Locate the cell with the specified text and output its [x, y] center coordinate. 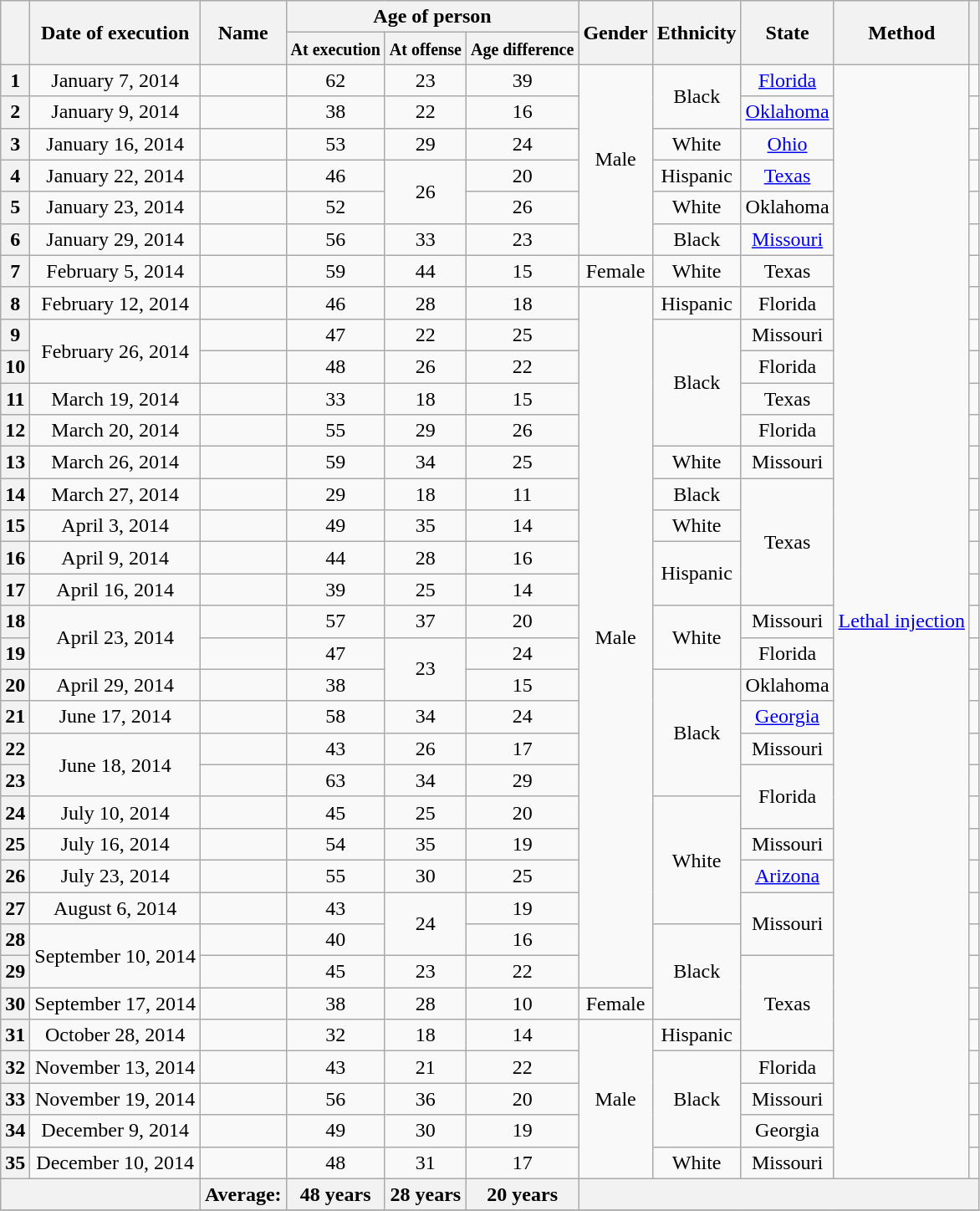
November 13, 2014 [115, 1067]
40 [335, 940]
36 [425, 1099]
July 10, 2014 [115, 812]
1 [15, 80]
9 [15, 335]
Ethnicity [697, 33]
August 6, 2014 [115, 907]
6 [15, 239]
April 29, 2014 [115, 685]
Arizona [788, 876]
October 28, 2014 [115, 1035]
December 10, 2014 [115, 1162]
37 [425, 621]
Method [901, 33]
September 17, 2014 [115, 1004]
April 16, 2014 [115, 590]
Lethal injection [901, 621]
January 23, 2014 [115, 207]
3 [15, 144]
52 [335, 207]
8 [15, 303]
58 [335, 717]
June 18, 2014 [115, 764]
Age of person [432, 17]
20 years [522, 1194]
January 16, 2014 [115, 144]
February 26, 2014 [115, 350]
September 10, 2014 [115, 956]
62 [335, 80]
13 [15, 462]
Name [244, 33]
February 5, 2014 [115, 271]
54 [335, 844]
March 20, 2014 [115, 431]
Gender [615, 33]
July 16, 2014 [115, 844]
Average: [244, 1194]
2 [15, 112]
March 19, 2014 [115, 399]
July 23, 2014 [115, 876]
57 [335, 621]
48 years [335, 1194]
March 26, 2014 [115, 462]
27 [15, 907]
Age difference [522, 49]
January 22, 2014 [115, 176]
4 [15, 176]
28 years [425, 1194]
June 17, 2014 [115, 717]
April 3, 2014 [115, 526]
State [788, 33]
April 9, 2014 [115, 558]
12 [15, 431]
April 23, 2014 [115, 637]
53 [335, 144]
November 19, 2014 [115, 1099]
January 7, 2014 [115, 80]
At execution [335, 49]
December 9, 2014 [115, 1131]
At offense [425, 49]
March 27, 2014 [115, 494]
7 [15, 271]
63 [335, 780]
February 12, 2014 [115, 303]
5 [15, 207]
January 29, 2014 [115, 239]
Date of execution [115, 33]
January 9, 2014 [115, 112]
Ohio [788, 144]
